Determine the (x, y) coordinate at the center of the cell enclosing the given text.  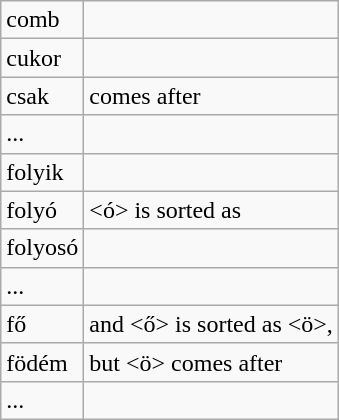
fő (42, 324)
folyó (42, 210)
but <ö> comes after (212, 362)
csak (42, 96)
cukor (42, 58)
<ó> is sorted as (212, 210)
folyik (42, 172)
comes after (212, 96)
födém (42, 362)
and <ő> is sorted as <ö>, (212, 324)
comb (42, 20)
folyosó (42, 248)
